Output the (X, Y) coordinate of the center of the cell containing the given text.  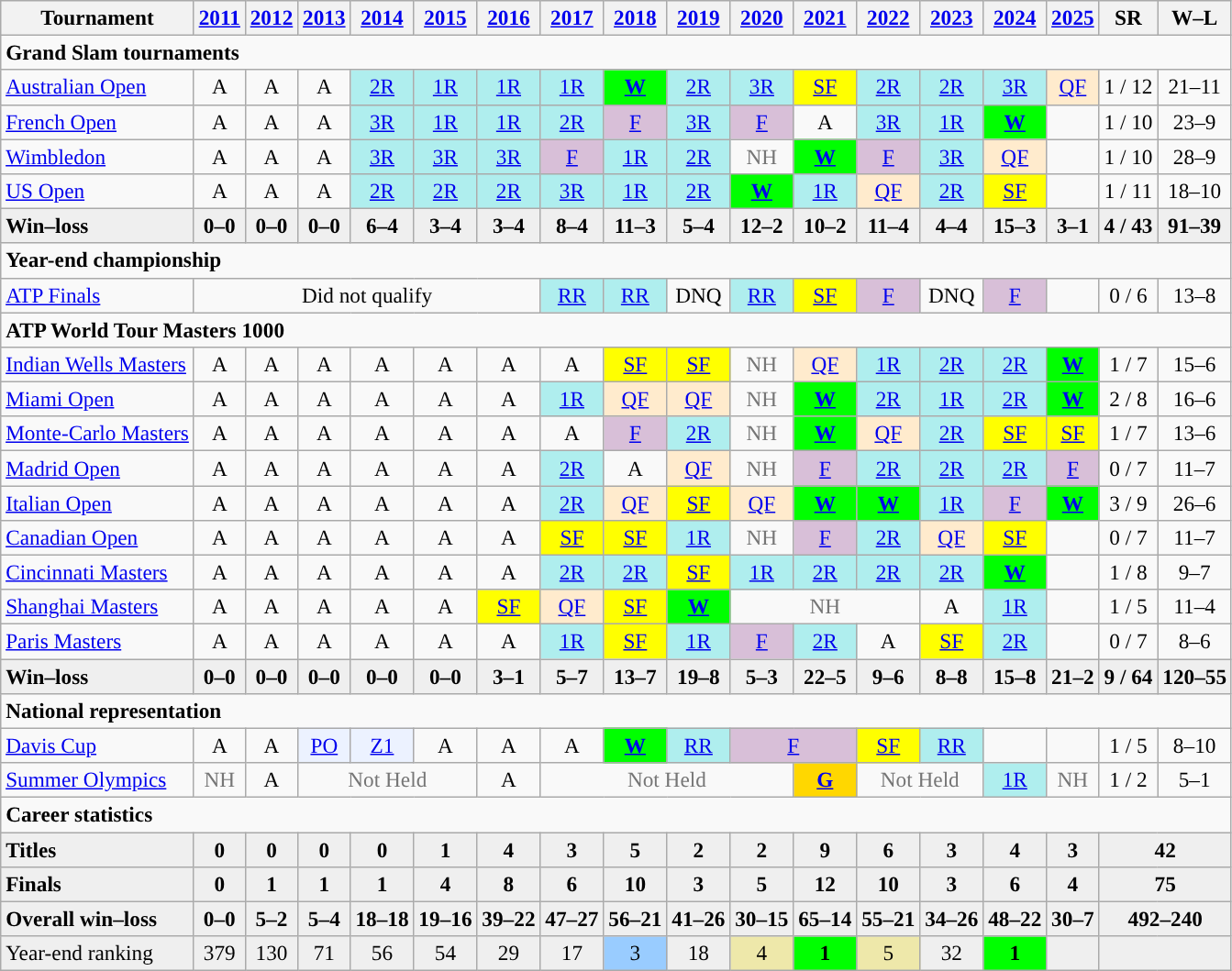
19–8 (699, 676)
13–6 (1194, 434)
15–8 (1015, 676)
2014 (382, 17)
48–22 (1015, 919)
ATP World Tour Masters 1000 (616, 329)
2018 (635, 17)
1 / 11 (1128, 191)
1 / 2 (1128, 779)
71 (325, 953)
9 / 64 (1128, 676)
5–1 (1194, 779)
75 (1165, 884)
39–22 (508, 919)
21–11 (1194, 87)
Year-end championship (616, 260)
2024 (1015, 17)
4–4 (952, 226)
Summer Olympics (97, 779)
9–7 (1194, 572)
Titles (97, 849)
SR (1128, 17)
Did not qualify (367, 295)
National representation (616, 711)
Indian Wells Masters (97, 364)
2012 (272, 17)
2015 (446, 17)
5–2 (272, 919)
22–5 (826, 676)
8–10 (1194, 745)
ATP Finals (97, 295)
13–7 (635, 676)
Grand Slam tournaments (616, 52)
5–3 (761, 676)
10–2 (826, 226)
8 (508, 884)
W–L (1194, 17)
65–14 (826, 919)
Davis Cup (97, 745)
41–26 (699, 919)
0 / 6 (1128, 295)
32 (952, 953)
18–10 (1194, 191)
8–6 (1194, 641)
2017 (572, 17)
Overall win–loss (97, 919)
11–3 (635, 226)
28–9 (1194, 156)
16–6 (1194, 399)
6–4 (382, 226)
29 (508, 953)
Year-end ranking (97, 953)
34–26 (952, 919)
2023 (952, 17)
12 (826, 884)
4 / 43 (1128, 226)
2016 (508, 17)
Australian Open (97, 87)
Madrid Open (97, 468)
130 (272, 953)
1 / 12 (1128, 87)
Wimbledon (97, 156)
56–21 (635, 919)
2021 (826, 17)
42 (1165, 849)
Tournament (97, 17)
15–6 (1194, 364)
French Open (97, 122)
1 / 8 (1128, 572)
Miami Open (97, 399)
30–7 (1073, 919)
Monte-Carlo Masters (97, 434)
2019 (699, 17)
15–3 (1015, 226)
91–39 (1194, 226)
9 (826, 849)
2022 (888, 17)
Career statistics (616, 814)
PO (325, 745)
18 (699, 953)
54 (446, 953)
2025 (1073, 17)
Paris Masters (97, 641)
12–2 (761, 226)
Shanghai Masters (97, 607)
492–240 (1165, 919)
G (826, 779)
21–2 (1073, 676)
23–9 (1194, 122)
Cincinnati Masters (97, 572)
18–18 (382, 919)
8–4 (572, 226)
2013 (325, 17)
2 / 8 (1128, 399)
13–8 (1194, 295)
Canadian Open (97, 537)
Z1 (382, 745)
5–7 (572, 676)
Italian Open (97, 502)
2020 (761, 17)
47–27 (572, 919)
379 (219, 953)
30–15 (761, 919)
8–8 (952, 676)
120–55 (1194, 676)
56 (382, 953)
3 / 9 (1128, 502)
US Open (97, 191)
9–6 (888, 676)
2011 (219, 17)
26–6 (1194, 502)
Finals (97, 884)
55–21 (888, 919)
17 (572, 953)
19–16 (446, 919)
